Find where the given text appears and provide that cell's center as [x, y] coordinate. 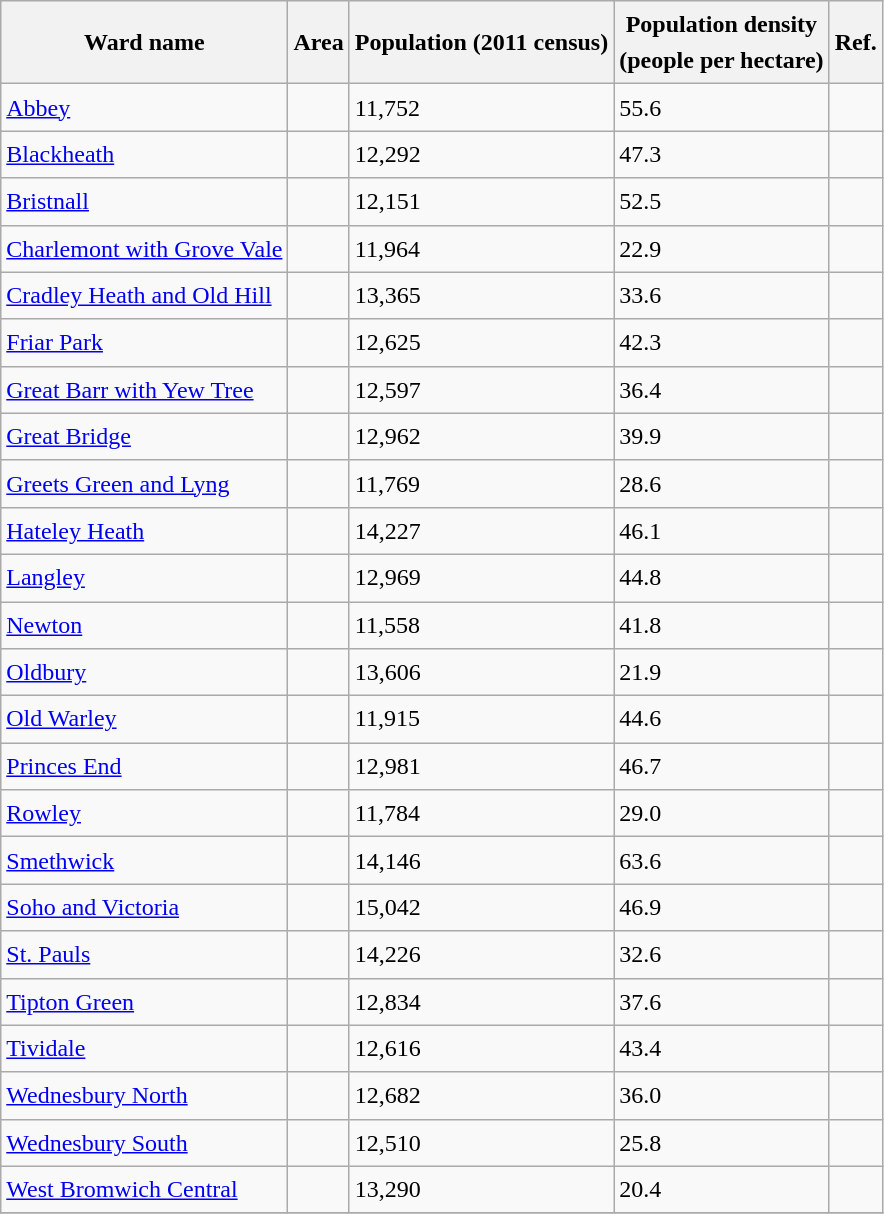
13,606 [481, 672]
Ward name [144, 42]
Friar Park [144, 342]
52.5 [722, 202]
12,962 [481, 436]
44.8 [722, 578]
43.4 [722, 1048]
Princes End [144, 766]
Cradley Heath and Old Hill [144, 296]
46.1 [722, 530]
11,752 [481, 108]
Ref. [856, 42]
St. Pauls [144, 954]
13,290 [481, 1190]
63.6 [722, 860]
Smethwick [144, 860]
12,969 [481, 578]
Tipton Green [144, 1002]
Abbey [144, 108]
11,784 [481, 814]
25.8 [722, 1142]
22.9 [722, 248]
55.6 [722, 108]
11,558 [481, 626]
12,682 [481, 1096]
Charlemont with Grove Vale [144, 248]
14,226 [481, 954]
21.9 [722, 672]
12,616 [481, 1048]
12,151 [481, 202]
36.0 [722, 1096]
12,510 [481, 1142]
46.9 [722, 908]
Blackheath [144, 154]
Population (2011 census) [481, 42]
Hateley Heath [144, 530]
32.6 [722, 954]
13,365 [481, 296]
33.6 [722, 296]
Great Bridge [144, 436]
Newton [144, 626]
15,042 [481, 908]
20.4 [722, 1190]
11,964 [481, 248]
Greets Green and Lyng [144, 484]
Population density (people per hectare) [722, 42]
39.9 [722, 436]
12,625 [481, 342]
47.3 [722, 154]
14,227 [481, 530]
Wednesbury North [144, 1096]
Tividale [144, 1048]
46.7 [722, 766]
12,597 [481, 390]
36.4 [722, 390]
12,292 [481, 154]
Oldbury [144, 672]
12,834 [481, 1002]
28.6 [722, 484]
Soho and Victoria [144, 908]
Old Warley [144, 720]
Bristnall [144, 202]
11,769 [481, 484]
Rowley [144, 814]
11,915 [481, 720]
44.6 [722, 720]
West Bromwich Central [144, 1190]
41.8 [722, 626]
Area [318, 42]
Langley [144, 578]
Great Barr with Yew Tree [144, 390]
37.6 [722, 1002]
14,146 [481, 860]
Wednesbury South [144, 1142]
29.0 [722, 814]
12,981 [481, 766]
42.3 [722, 342]
